For the text-containing cell, return its midpoint in (X, Y) coordinate format. 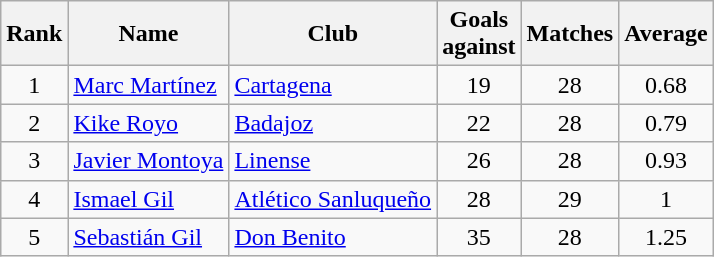
4 (34, 199)
2 (34, 123)
Javier Montoya (148, 161)
Average (666, 34)
Marc Martínez (148, 85)
Matches (570, 34)
35 (479, 237)
Kike Royo (148, 123)
Don Benito (333, 237)
0.68 (666, 85)
Cartagena (333, 85)
Rank (34, 34)
22 (479, 123)
Name (148, 34)
29 (570, 199)
Goals against (479, 34)
Atlético Sanluqueño (333, 199)
0.79 (666, 123)
5 (34, 237)
Sebastián Gil (148, 237)
Linense (333, 161)
Ismael Gil (148, 199)
3 (34, 161)
Badajoz (333, 123)
Club (333, 34)
1.25 (666, 237)
0.93 (666, 161)
26 (479, 161)
19 (479, 85)
